Search for the cell housing the specified text and yield its (x, y) center coordinate. 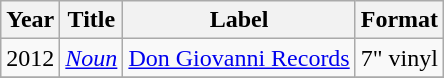
Year (30, 20)
Format (399, 20)
Noun (92, 58)
7" vinyl (399, 58)
Label (239, 20)
Don Giovanni Records (239, 58)
Title (92, 20)
2012 (30, 58)
